Determine the [x, y] coordinate at the center of the cell enclosing the given text.  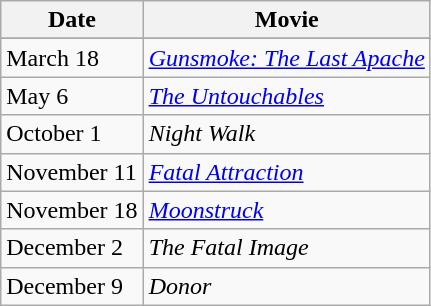
Moonstruck [286, 210]
Gunsmoke: The Last Apache [286, 58]
November 11 [72, 172]
The Fatal Image [286, 248]
Fatal Attraction [286, 172]
Donor [286, 286]
December 9 [72, 286]
The Untouchables [286, 96]
Date [72, 20]
November 18 [72, 210]
October 1 [72, 134]
Night Walk [286, 134]
May 6 [72, 96]
March 18 [72, 58]
December 2 [72, 248]
Movie [286, 20]
